Identify which cell holds the provided text, then report its [X, Y] central coordinate. 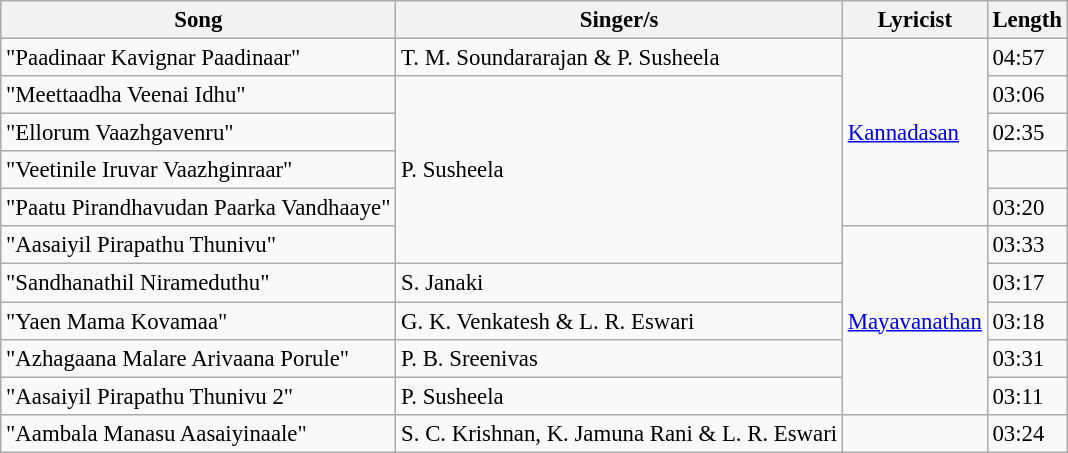
"Yaen Mama Kovamaa" [198, 321]
"Ellorum Vaazhgavenru" [198, 133]
03:18 [1027, 321]
"Meettaadha Veenai Idhu" [198, 95]
S. C. Krishnan, K. Jamuna Rani & L. R. Eswari [620, 433]
03:20 [1027, 208]
T. M. Soundararajan & P. Susheela [620, 58]
"Paatu Pirandhavudan Paarka Vandhaaye" [198, 208]
03:24 [1027, 433]
Singer/s [620, 20]
"Aambala Manasu Aasaiyinaale" [198, 433]
"Veetinile Iruvar Vaazhginraar" [198, 170]
03:06 [1027, 95]
Kannadasan [914, 133]
Song [198, 20]
S. Janaki [620, 283]
Mayavanathan [914, 320]
Lyricist [914, 20]
03:17 [1027, 283]
"Aasaiyil Pirapathu Thunivu 2" [198, 396]
P. B. Sreenivas [620, 358]
03:31 [1027, 358]
G. K. Venkatesh & L. R. Eswari [620, 321]
"Aasaiyil Pirapathu Thunivu" [198, 245]
"Azhagaana Malare Arivaana Porule" [198, 358]
"Sandhanathil Nirameduthu" [198, 283]
"Paadinaar Kavignar Paadinaar" [198, 58]
02:35 [1027, 133]
Length [1027, 20]
03:11 [1027, 396]
04:57 [1027, 58]
03:33 [1027, 245]
